Detect which cell encompasses the target text, then output its [x, y] center coordinate. 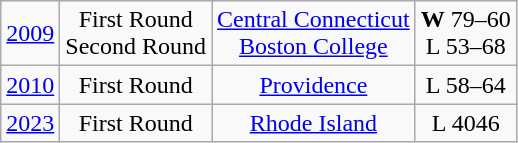
2023 [30, 123]
Providence [314, 85]
First RoundSecond Round [136, 34]
L 58–64 [466, 85]
2010 [30, 85]
Rhode Island [314, 123]
W 79–60L 53–68 [466, 34]
2009 [30, 34]
L 4046 [466, 123]
Central ConnecticutBoston College [314, 34]
